Scan for the cell matching the given text and deliver its (x, y) coordinate at center. 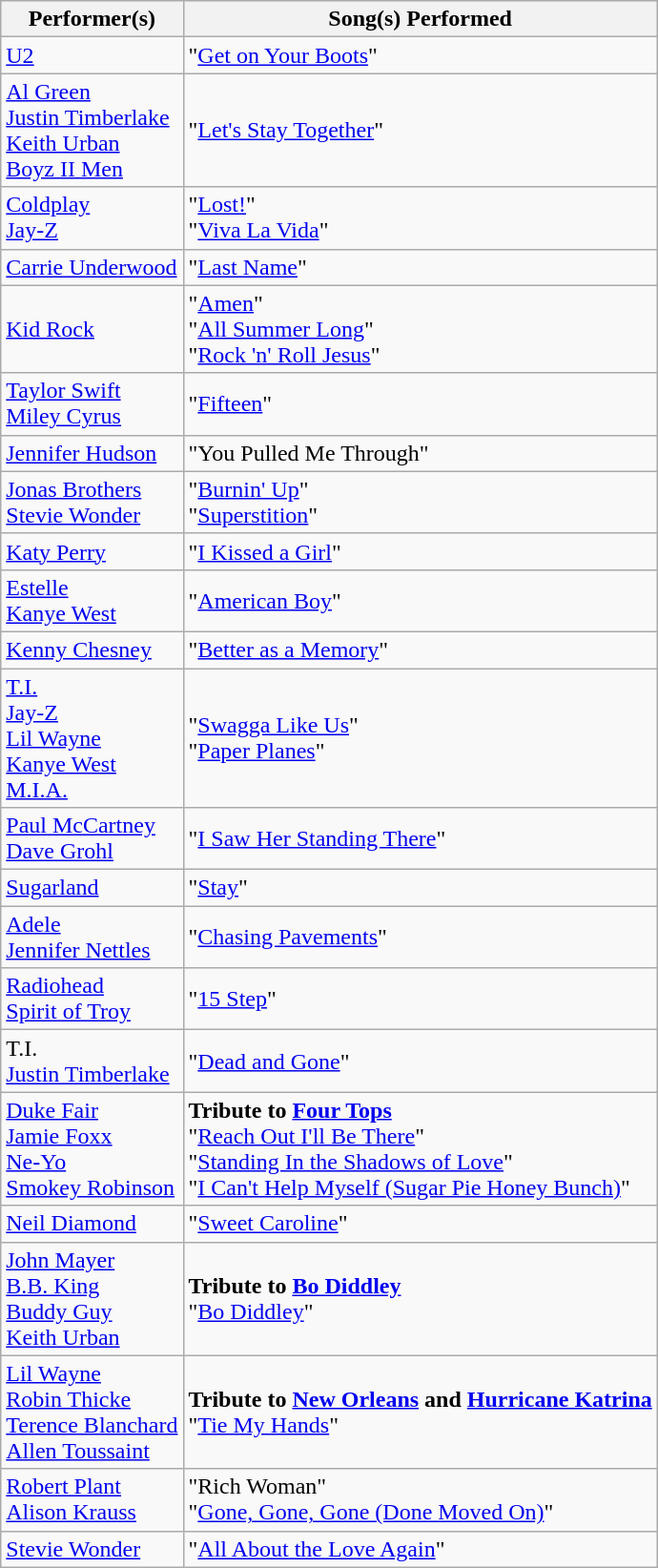
"Get on Your Boots" (420, 55)
Paul McCartneyDave Grohl (92, 839)
"You Pulled Me Through" (420, 453)
RadioheadSpirit of Troy (92, 1000)
Katy Perry (92, 551)
"Sweet Caroline" (420, 1224)
Duke FairJamie FoxxNe-YoSmokey Robinson (92, 1148)
Carrie Underwood (92, 267)
Lil WayneRobin ThickeTerence BlanchardAllen Toussaint (92, 1412)
Tribute to New Orleans and Hurricane Katrina"Tie My Hands" (420, 1412)
"Swagga Like Us""Paper Planes" (420, 737)
"Let's Stay Together" (420, 130)
"I Kissed a Girl" (420, 551)
Performer(s) (92, 19)
U2 (92, 55)
"I Saw Her Standing There" (420, 839)
"Burnin' Up""Superstition" (420, 502)
"American Boy" (420, 601)
Neil Diamond (92, 1224)
"15 Step" (420, 1000)
Song(s) Performed (420, 19)
Jonas BrothersStevie Wonder (92, 502)
Kenny Chesney (92, 650)
Sugarland (92, 888)
"Lost!" "Viva La Vida" (420, 217)
Tribute to Bo Diddley"Bo Diddley" (420, 1299)
EstelleKanye West (92, 601)
"Chasing Pavements" (420, 937)
"Last Name" (420, 267)
"All About the Love Again" (420, 1549)
Stevie Wonder (92, 1549)
Al GreenJustin TimberlakeKeith UrbanBoyz II Men (92, 130)
"Fifteen" (420, 404)
"Stay" (420, 888)
Tribute to Four Tops"Reach Out I'll Be There""Standing In the Shadows of Love""I Can't Help Myself (Sugar Pie Honey Bunch)" (420, 1148)
"Rich Woman""Gone, Gone, Gone (Done Moved On)" (420, 1499)
AdeleJennifer Nettles (92, 937)
Jennifer Hudson (92, 453)
"Dead and Gone" (420, 1061)
Kid Rock (92, 329)
ColdplayJay-Z (92, 217)
T.I.Jay-ZLil WayneKanye WestM.I.A. (92, 737)
Taylor SwiftMiley Cyrus (92, 404)
Robert PlantAlison Krauss (92, 1499)
T.I.Justin Timberlake (92, 1061)
John MayerB.B. KingBuddy GuyKeith Urban (92, 1299)
"Amen""All Summer Long""Rock 'n' Roll Jesus" (420, 329)
"Better as a Memory" (420, 650)
